For the text-containing cell, return its midpoint in [x, y] coordinate format. 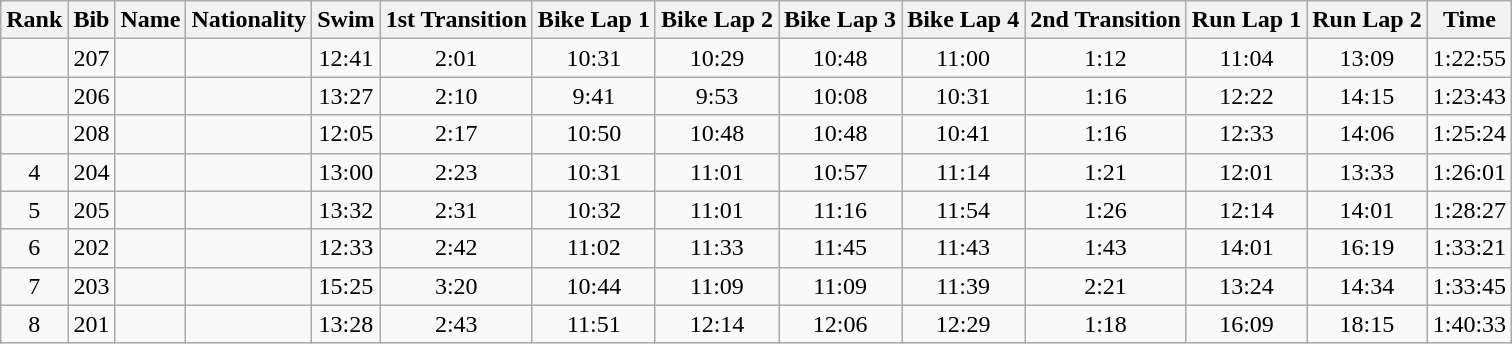
Bike Lap 4 [964, 20]
15:25 [346, 286]
13:28 [346, 324]
1:33:45 [1469, 286]
10:29 [716, 58]
1:12 [1106, 58]
12:01 [1246, 172]
2nd Transition [1106, 20]
2:23 [456, 172]
2:21 [1106, 286]
1:33:21 [1469, 248]
202 [92, 248]
13:24 [1246, 286]
2:01 [456, 58]
11:33 [716, 248]
12:05 [346, 134]
12:06 [840, 324]
1:18 [1106, 324]
204 [92, 172]
5 [34, 210]
9:41 [594, 96]
10:50 [594, 134]
10:32 [594, 210]
7 [34, 286]
12:29 [964, 324]
Name [150, 20]
10:41 [964, 134]
1:28:27 [1469, 210]
6 [34, 248]
11:04 [1246, 58]
2:43 [456, 324]
9:53 [716, 96]
1:21 [1106, 172]
1:26 [1106, 210]
13:09 [1367, 58]
11:51 [594, 324]
10:44 [594, 286]
1:43 [1106, 248]
4 [34, 172]
11:43 [964, 248]
10:08 [840, 96]
11:45 [840, 248]
14:15 [1367, 96]
Run Lap 1 [1246, 20]
10:57 [840, 172]
18:15 [1367, 324]
16:19 [1367, 248]
11:16 [840, 210]
201 [92, 324]
1st Transition [456, 20]
13:27 [346, 96]
205 [92, 210]
11:02 [594, 248]
1:22:55 [1469, 58]
11:00 [964, 58]
12:22 [1246, 96]
3:20 [456, 286]
13:32 [346, 210]
2:31 [456, 210]
206 [92, 96]
13:00 [346, 172]
1:23:43 [1469, 96]
1:25:24 [1469, 134]
Time [1469, 20]
Bike Lap 1 [594, 20]
Nationality [249, 20]
207 [92, 58]
12:41 [346, 58]
208 [92, 134]
2:17 [456, 134]
Bike Lap 2 [716, 20]
11:14 [964, 172]
14:06 [1367, 134]
11:54 [964, 210]
Bib [92, 20]
203 [92, 286]
1:26:01 [1469, 172]
1:40:33 [1469, 324]
8 [34, 324]
16:09 [1246, 324]
Bike Lap 3 [840, 20]
2:42 [456, 248]
Rank [34, 20]
14:34 [1367, 286]
2:10 [456, 96]
11:39 [964, 286]
Swim [346, 20]
Run Lap 2 [1367, 20]
13:33 [1367, 172]
